Locate the cell with the specified text and output its (x, y) center coordinate. 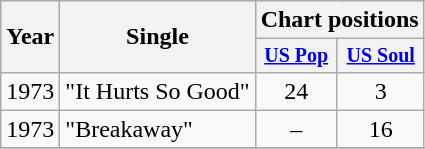
"It Hurts So Good" (158, 91)
Single (158, 37)
Year (30, 37)
Chart positions (340, 20)
"Breakaway" (158, 129)
3 (380, 91)
– (296, 129)
16 (380, 129)
24 (296, 91)
US Soul (380, 56)
US Pop (296, 56)
